Capture the cell that displays the provided text and extract its [x, y] central coordinate. 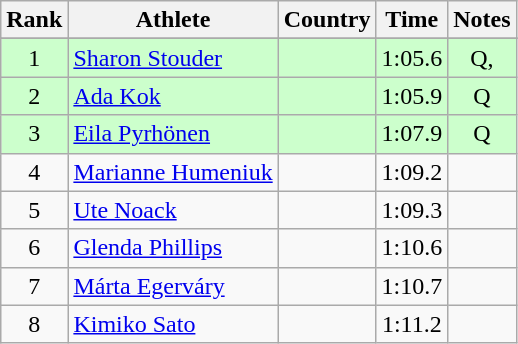
1:05.9 [412, 96]
Eila Pyrhönen [173, 134]
Rank [34, 20]
Ute Noack [173, 210]
5 [34, 210]
Ada Kok [173, 96]
Marianne Humeniuk [173, 172]
2 [34, 96]
1:10.6 [412, 248]
Country [327, 20]
1:10.7 [412, 286]
4 [34, 172]
7 [34, 286]
1:09.3 [412, 210]
Kimiko Sato [173, 324]
Márta Egerváry [173, 286]
Time [412, 20]
Notes [482, 20]
Sharon Stouder [173, 58]
1:05.6 [412, 58]
1 [34, 58]
3 [34, 134]
8 [34, 324]
Athlete [173, 20]
1:11.2 [412, 324]
Q, [482, 58]
1:09.2 [412, 172]
6 [34, 248]
1:07.9 [412, 134]
Glenda Phillips [173, 248]
